Locate the cell with the specified text and output its [x, y] center coordinate. 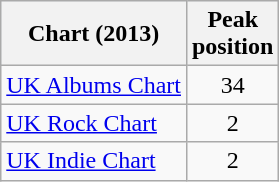
UK Rock Chart [94, 123]
Chart (2013) [94, 34]
Peak position [232, 34]
34 [232, 85]
UK Indie Chart [94, 161]
UK Albums Chart [94, 85]
